Capture the cell that displays the provided text and extract its [X, Y] central coordinate. 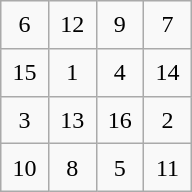
2 [168, 120]
7 [168, 25]
3 [25, 120]
13 [72, 120]
1 [72, 72]
5 [120, 168]
8 [72, 168]
14 [168, 72]
11 [168, 168]
15 [25, 72]
16 [120, 120]
12 [72, 25]
4 [120, 72]
10 [25, 168]
6 [25, 25]
9 [120, 25]
